Find where the given text appears and provide that cell's center as (X, Y) coordinate. 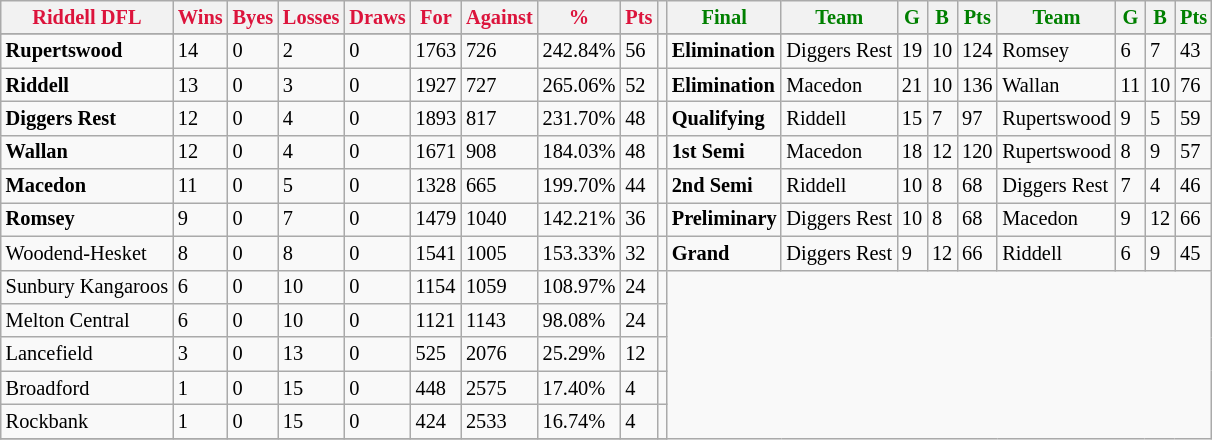
52 (638, 85)
Rockbank (87, 421)
16.74% (580, 421)
1479 (436, 219)
1763 (436, 51)
265.06% (580, 85)
Qualifying (724, 118)
727 (500, 85)
Broadford (87, 388)
Woodend-Hesket (87, 253)
184.03% (580, 152)
Lancefield (87, 354)
57 (1194, 152)
726 (500, 51)
124 (977, 51)
Riddell DFL (87, 17)
1154 (436, 287)
1927 (436, 85)
1328 (436, 186)
1040 (500, 219)
1541 (436, 253)
199.70% (580, 186)
2nd Semi (724, 186)
Losses (311, 17)
18 (912, 152)
43 (1194, 51)
Wins (200, 17)
59 (1194, 118)
242.84% (580, 51)
1059 (500, 287)
19 (912, 51)
136 (977, 85)
Preliminary (724, 219)
1893 (436, 118)
525 (436, 354)
1005 (500, 253)
142.21% (580, 219)
17.40% (580, 388)
Melton Central (87, 320)
25.29% (580, 354)
908 (500, 152)
231.70% (580, 118)
424 (436, 421)
Against (500, 17)
1121 (436, 320)
44 (638, 186)
For (436, 17)
21 (912, 85)
1671 (436, 152)
1143 (500, 320)
97 (977, 118)
2076 (500, 354)
32 (638, 253)
448 (436, 388)
45 (1194, 253)
14 (200, 51)
120 (977, 152)
Draws (377, 17)
665 (500, 186)
% (580, 17)
46 (1194, 186)
Byes (253, 17)
56 (638, 51)
2575 (500, 388)
76 (1194, 85)
36 (638, 219)
2533 (500, 421)
817 (500, 118)
Final (724, 17)
2 (311, 51)
108.97% (580, 287)
Grand (724, 253)
98.08% (580, 320)
153.33% (580, 253)
1st Semi (724, 152)
Sunbury Kangaroos (87, 287)
